Locate the cell with the specified text and output its (X, Y) center coordinate. 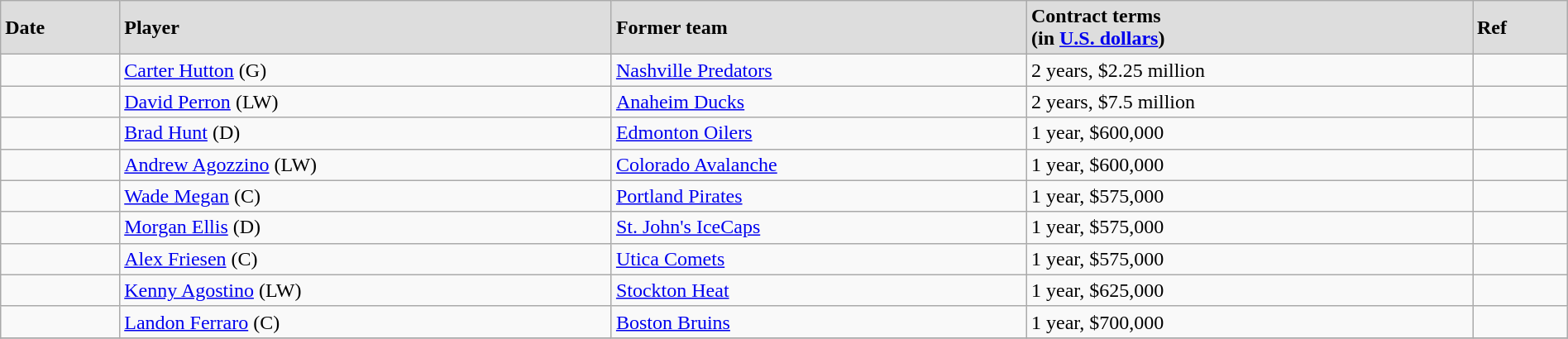
David Perron (LW) (366, 102)
Contract terms(in U.S. dollars) (1249, 28)
1 year, $625,000 (1249, 290)
Date (60, 28)
Boston Bruins (819, 322)
Player (366, 28)
Former team (819, 28)
Landon Ferraro (C) (366, 322)
Ref (1520, 28)
Utica Comets (819, 259)
Wade Megan (C) (366, 196)
Anaheim Ducks (819, 102)
1 year, $700,000 (1249, 322)
Brad Hunt (D) (366, 133)
Nashville Predators (819, 70)
2 years, $2.25 million (1249, 70)
Carter Hutton (G) (366, 70)
Portland Pirates (819, 196)
Colorado Avalanche (819, 165)
Andrew Agozzino (LW) (366, 165)
St. John's IceCaps (819, 227)
2 years, $7.5 million (1249, 102)
Morgan Ellis (D) (366, 227)
Stockton Heat (819, 290)
Alex Friesen (C) (366, 259)
Kenny Agostino (LW) (366, 290)
Edmonton Oilers (819, 133)
